Extract the [x, y] coordinate from the center of the cell holding the provided text.  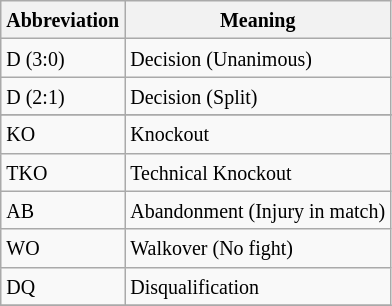
Disqualification [258, 286]
AB [63, 210]
TKO [63, 172]
WO [63, 248]
KO [63, 134]
Knockout [258, 134]
Decision (Unanimous) [258, 58]
Walkover (No fight) [258, 248]
Abbreviation [63, 20]
DQ [63, 286]
Decision (Split) [258, 96]
Technical Knockout [258, 172]
Abandonment (Injury in match) [258, 210]
Meaning [258, 20]
D (2:1) [63, 96]
D (3:0) [63, 58]
